For the text-containing cell, return its midpoint in (x, y) coordinate format. 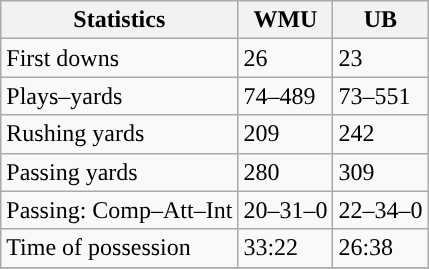
UB (380, 20)
26:38 (380, 248)
23 (380, 58)
74–489 (286, 96)
73–551 (380, 96)
26 (286, 58)
Time of possession (120, 248)
309 (380, 172)
First downs (120, 58)
Rushing yards (120, 134)
Plays–yards (120, 96)
Passing: Comp–Att–Int (120, 210)
280 (286, 172)
20–31–0 (286, 210)
Passing yards (120, 172)
WMU (286, 20)
209 (286, 134)
242 (380, 134)
33:22 (286, 248)
Statistics (120, 20)
22–34–0 (380, 210)
